Detect which cell encompasses the target text, then output its [X, Y] center coordinate. 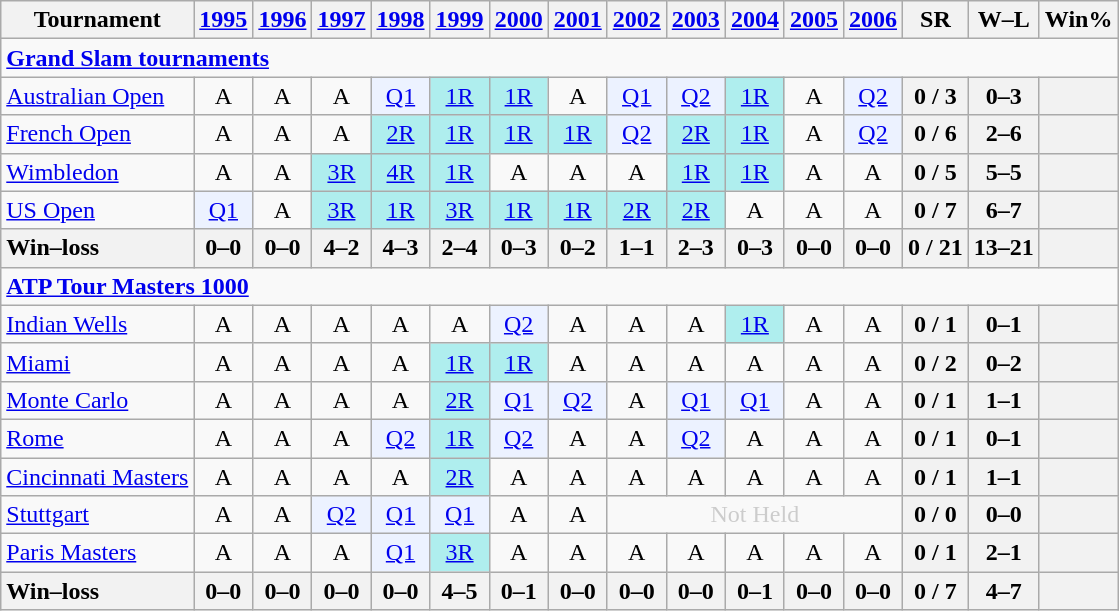
2–4 [460, 248]
4–7 [1004, 591]
0 / 21 [936, 248]
2–6 [1004, 134]
1998 [400, 20]
6–7 [1004, 210]
SR [936, 20]
2–1 [1004, 553]
0 / 2 [936, 362]
2–3 [696, 248]
W–L [1004, 20]
Not Held [754, 515]
US Open [98, 210]
1999 [460, 20]
0 / 0 [936, 515]
2005 [814, 20]
Wimbledon [98, 172]
Win% [1078, 20]
Stuttgart [98, 515]
Rome [98, 438]
13–21 [1004, 248]
4–5 [460, 591]
Miami [98, 362]
Grand Slam tournaments [560, 58]
4R [400, 172]
Indian Wells [98, 324]
2006 [872, 20]
4–3 [400, 248]
2004 [754, 20]
Monte Carlo [98, 400]
4–2 [342, 248]
0 / 5 [936, 172]
Paris Masters [98, 553]
ATP Tour Masters 1000 [560, 286]
0 / 3 [936, 96]
2001 [578, 20]
2000 [518, 20]
Tournament [98, 20]
1997 [342, 20]
1995 [224, 20]
0 / 6 [936, 134]
5–5 [1004, 172]
Cincinnati Masters [98, 477]
2002 [636, 20]
1996 [282, 20]
French Open [98, 134]
Australian Open [98, 96]
2003 [696, 20]
